Identify which cell holds the provided text, then report its (X, Y) central coordinate. 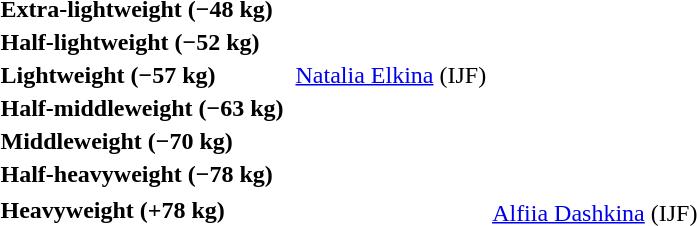
Natalia Elkina (IJF) (391, 75)
